Identify which cell holds the provided text, then report its [X, Y] central coordinate. 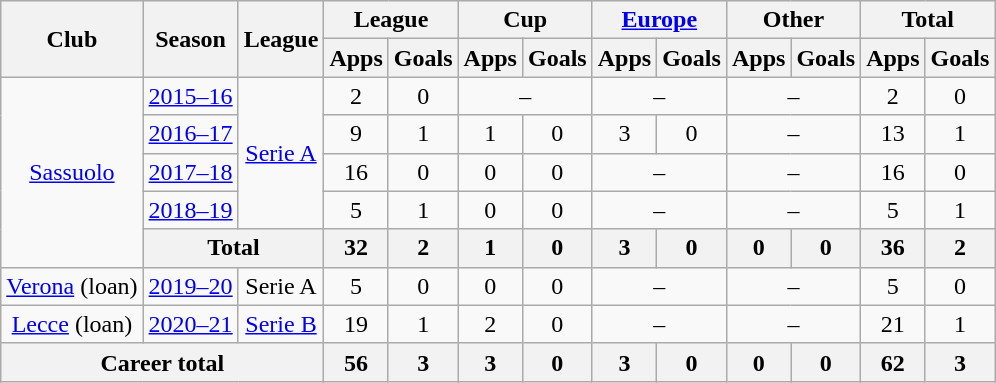
Sassuolo [72, 172]
21 [893, 324]
Verona (loan) [72, 286]
Season [190, 39]
Serie B [281, 324]
Career total [162, 362]
Cup [525, 20]
2016–17 [190, 134]
2018–19 [190, 210]
13 [893, 134]
Europe [659, 20]
56 [356, 362]
2020–21 [190, 324]
36 [893, 248]
32 [356, 248]
Lecce (loan) [72, 324]
Club [72, 39]
Other [793, 20]
2015–16 [190, 96]
19 [356, 324]
2019–20 [190, 286]
9 [356, 134]
62 [893, 362]
2017–18 [190, 172]
